Pinpoint the cell where the given text exists, returning its [X, Y] midpoint coordinate. 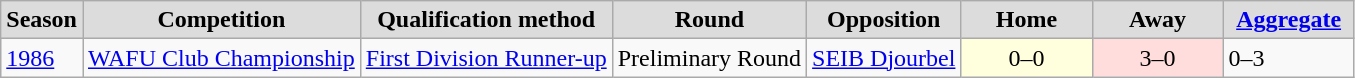
First Division Runner-up [486, 58]
Home [1026, 20]
Aggregate [1288, 20]
3–0 [1158, 58]
Away [1158, 20]
Opposition [884, 20]
Round [709, 20]
Qualification method [486, 20]
WAFU Club Championship [221, 58]
Preliminary Round [709, 58]
1986 [42, 58]
SEIB Djourbel [884, 58]
Season [42, 20]
0–0 [1026, 58]
0–3 [1288, 58]
Competition [221, 20]
